Return [x, y] of the center of cell containing provided text 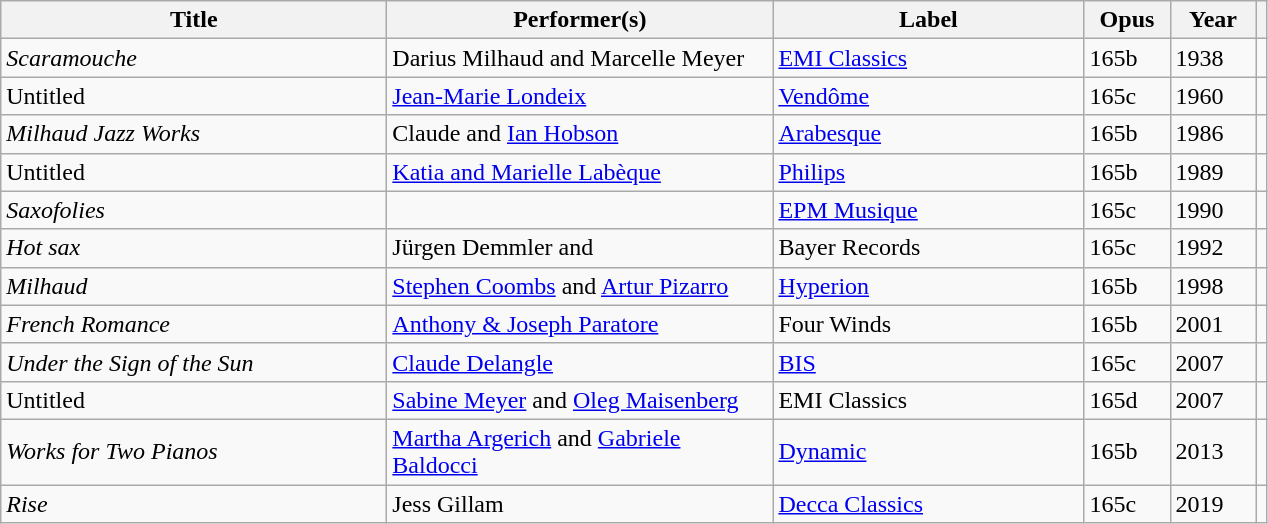
Darius Milhaud and Marcelle Meyer [580, 58]
Title [194, 20]
Hot sax [194, 248]
165d [1127, 400]
Katia and Marielle Labèque [580, 172]
1989 [1213, 172]
Milhaud Jazz Works [194, 134]
Year [1213, 20]
Jess Gillam [580, 503]
1998 [1213, 286]
Claude and Ian Hobson [580, 134]
1938 [1213, 58]
Label [928, 20]
Works for Two Pianos [194, 452]
2013 [1213, 452]
Jean-Marie Londeix [580, 96]
Arabesque [928, 134]
Saxofolies [194, 210]
2019 [1213, 503]
1992 [1213, 248]
Martha Argerich and Gabriele Baldocci [580, 452]
Rise [194, 503]
Stephen Coombs and Artur Pizarro [580, 286]
1986 [1213, 134]
1990 [1213, 210]
Four Winds [928, 324]
Claude Delangle [580, 362]
Dynamic [928, 452]
Scaramouche [194, 58]
Vendôme [928, 96]
French Romance [194, 324]
Performer(s) [580, 20]
2001 [1213, 324]
Under the Sign of the Sun [194, 362]
Sabine Meyer and Oleg Maisenberg [580, 400]
BIS [928, 362]
Philips [928, 172]
Milhaud [194, 286]
EPM Musique [928, 210]
Bayer Records [928, 248]
Hyperion [928, 286]
Opus [1127, 20]
Jürgen Demmler and [580, 248]
1960 [1213, 96]
Decca Classics [928, 503]
Anthony & Joseph Paratore [580, 324]
